Capture the cell that displays the provided text and extract its (X, Y) central coordinate. 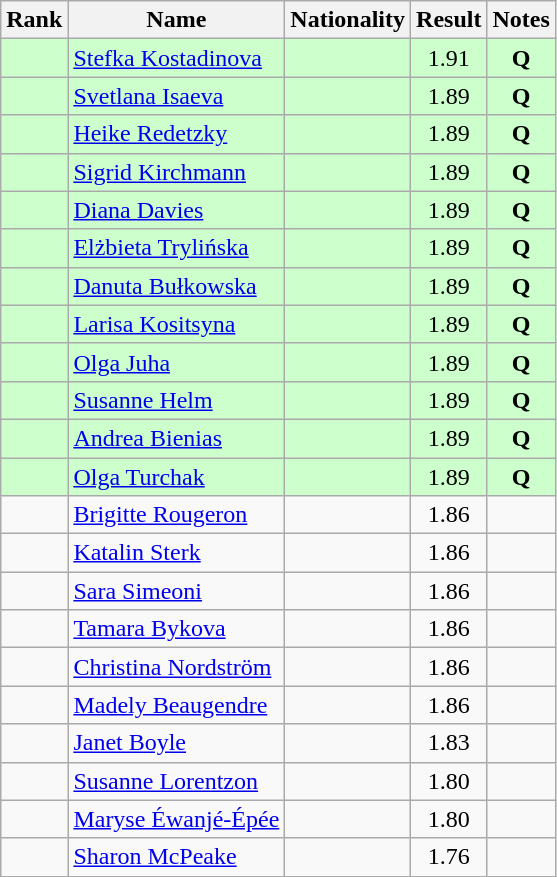
1.83 (449, 743)
Diana Davies (176, 210)
Nationality (348, 20)
Stefka Kostadinova (176, 58)
Elżbieta Trylińska (176, 248)
Janet Boyle (176, 743)
Name (176, 20)
Larisa Kositsyna (176, 324)
Sigrid Kirchmann (176, 172)
Maryse Éwanjé-Épée (176, 819)
Rank (34, 20)
Olga Turchak (176, 477)
Result (449, 20)
1.76 (449, 857)
Susanne Lorentzon (176, 781)
Sara Simeoni (176, 591)
Andrea Bienias (176, 438)
Susanne Helm (176, 400)
1.91 (449, 58)
Brigitte Rougeron (176, 515)
Sharon McPeake (176, 857)
Katalin Sterk (176, 553)
Olga Juha (176, 362)
Madely Beaugendre (176, 705)
Tamara Bykova (176, 629)
Svetlana Isaeva (176, 96)
Heike Redetzky (176, 134)
Notes (521, 20)
Christina Nordström (176, 667)
Danuta Bułkowska (176, 286)
